Determine the (x, y) coordinate at the center of the cell enclosing the given text.  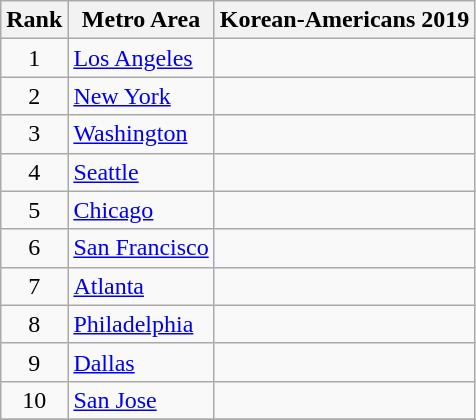
Dallas (141, 362)
Seattle (141, 172)
Los Angeles (141, 58)
4 (34, 172)
8 (34, 324)
6 (34, 248)
9 (34, 362)
10 (34, 400)
7 (34, 286)
Washington (141, 134)
Metro Area (141, 20)
Philadelphia (141, 324)
Korean-Americans 2019 (344, 20)
Chicago (141, 210)
New York (141, 96)
2 (34, 96)
3 (34, 134)
San Jose (141, 400)
1 (34, 58)
5 (34, 210)
Rank (34, 20)
San Francisco (141, 248)
Atlanta (141, 286)
